Extract the [X, Y] coordinate from the center of the cell holding the provided text.  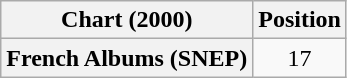
Chart (2000) [127, 20]
17 [300, 58]
French Albums (SNEP) [127, 58]
Position [300, 20]
